Pinpoint the cell where the given text exists, returning its [X, Y] midpoint coordinate. 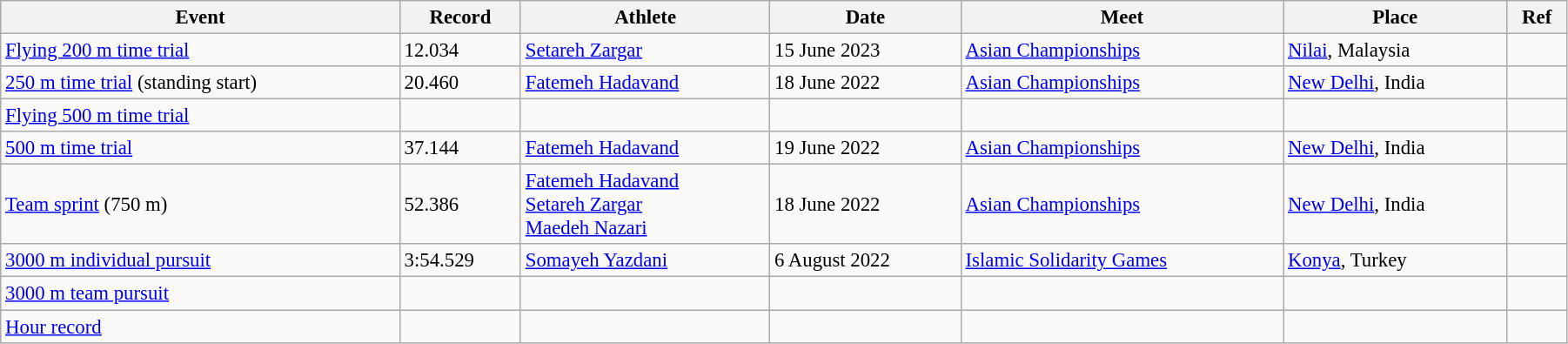
Nilai, Malaysia [1396, 51]
Hour record [200, 327]
Setareh Zargar [645, 51]
Konya, Turkey [1396, 260]
500 m time trial [200, 148]
250 m time trial (standing start) [200, 83]
52.386 [459, 205]
3000 m individual pursuit [200, 260]
Somayeh Yazdani [645, 260]
3000 m team pursuit [200, 293]
Flying 200 m time trial [200, 51]
6 August 2022 [866, 260]
Event [200, 17]
Meet [1122, 17]
20.460 [459, 83]
Team sprint (750 m) [200, 205]
Islamic Solidarity Games [1122, 260]
Flying 500 m time trial [200, 116]
Fatemeh HadavandSetareh ZargarMaedeh Nazari [645, 205]
Record [459, 17]
15 June 2023 [866, 51]
Ref [1537, 17]
37.144 [459, 148]
3:54.529 [459, 260]
12.034 [459, 51]
Place [1396, 17]
Date [866, 17]
Athlete [645, 17]
19 June 2022 [866, 148]
